Detect which cell encompasses the target text, then output its [X, Y] center coordinate. 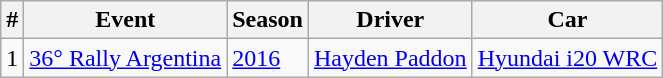
Season [268, 20]
36° Rally Argentina [126, 58]
Hyundai i20 WRC [568, 58]
# [12, 20]
1 [12, 58]
Hayden Paddon [390, 58]
Driver [390, 20]
Car [568, 20]
2016 [268, 58]
Event [126, 20]
